Detect which cell encompasses the target text, then output its [X, Y] center coordinate. 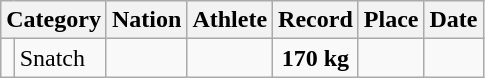
Record [316, 20]
Athlete [230, 20]
Category [54, 20]
Date [454, 20]
Snatch [60, 58]
170 kg [316, 58]
Nation [146, 20]
Place [391, 20]
